Provide the [X, Y] coordinate of the cell's center where the given text is located.  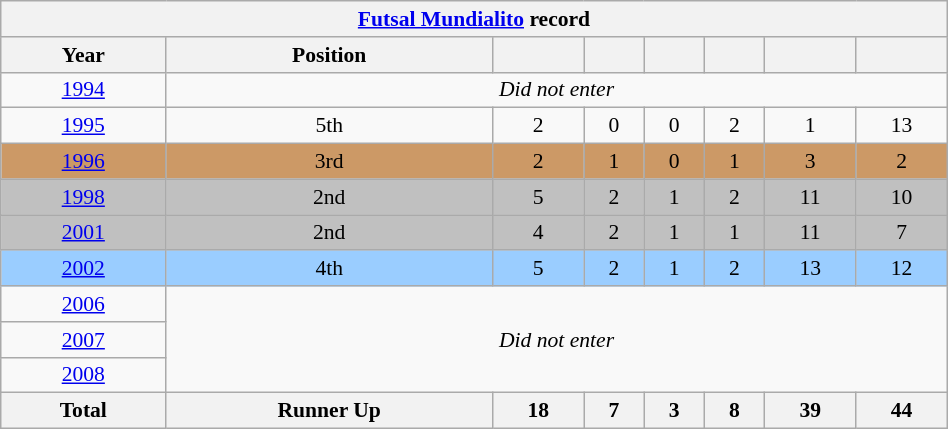
1998 [84, 197]
4th [330, 269]
2008 [84, 375]
12 [902, 269]
Runner Up [330, 411]
8 [734, 411]
1996 [84, 162]
2002 [84, 269]
5th [330, 126]
1995 [84, 126]
2006 [84, 304]
Position [330, 55]
2007 [84, 340]
10 [902, 197]
Total [84, 411]
4 [538, 233]
3rd [330, 162]
1994 [84, 90]
Year [84, 55]
2001 [84, 233]
18 [538, 411]
Futsal Mundialito record [474, 19]
39 [810, 411]
44 [902, 411]
